From the cell containing the given text, extract its center point as [x, y] coordinate. 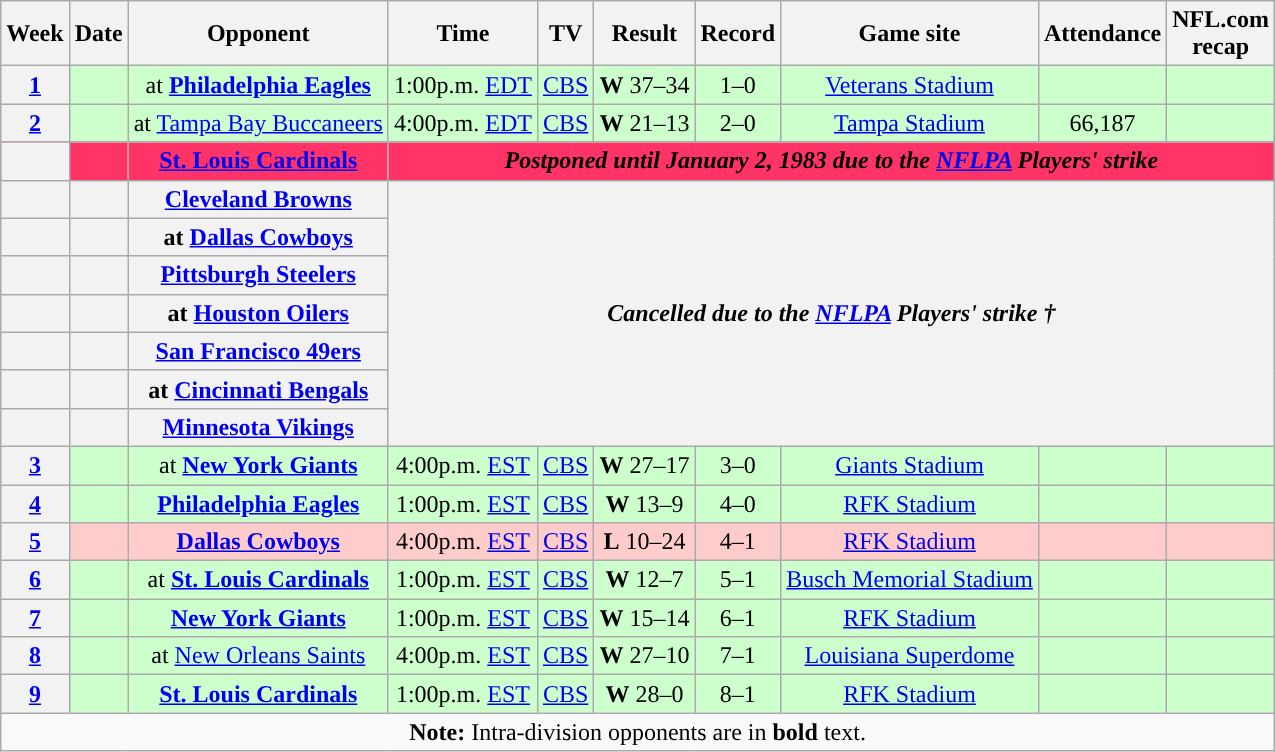
Attendance [1102, 34]
1 [35, 85]
Busch Memorial Stadium [910, 580]
W 12–7 [644, 580]
NFL.comrecap [1221, 34]
6 [35, 580]
Postponed until January 2, 1983 due to the NFLPA Players' strike [831, 161]
2 [35, 123]
4–0 [738, 503]
San Francisco 49ers [258, 351]
2–0 [738, 123]
4:00p.m. EDT [462, 123]
9 [35, 694]
W 15–14 [644, 618]
W 27–17 [644, 465]
Result [644, 34]
Veterans Stadium [910, 85]
4–1 [738, 542]
Record [738, 34]
6–1 [738, 618]
1:00p.m. EDT [462, 85]
3–0 [738, 465]
4 [35, 503]
Minnesota Vikings [258, 427]
5–1 [738, 580]
8 [35, 656]
Cleveland Browns [258, 199]
5 [35, 542]
Cancelled due to the NFLPA Players' strike † [831, 313]
Note: Intra-division opponents are in bold text. [638, 732]
at Philadelphia Eagles [258, 85]
W 28–0 [644, 694]
Week [35, 34]
at New Orleans Saints [258, 656]
New York Giants [258, 618]
Dallas Cowboys [258, 542]
Opponent [258, 34]
at Houston Oilers [258, 313]
Pittsburgh Steelers [258, 275]
at Dallas Cowboys [258, 237]
at Tampa Bay Buccaneers [258, 123]
Louisiana Superdome [910, 656]
L 10–24 [644, 542]
8–1 [738, 694]
at St. Louis Cardinals [258, 580]
W 21–13 [644, 123]
66,187 [1102, 123]
Tampa Stadium [910, 123]
TV [565, 34]
W 13–9 [644, 503]
1–0 [738, 85]
W 27–10 [644, 656]
Game site [910, 34]
7 [35, 618]
at Cincinnati Bengals [258, 389]
W 37–34 [644, 85]
at New York Giants [258, 465]
Time [462, 34]
Giants Stadium [910, 465]
Date [98, 34]
3 [35, 465]
7–1 [738, 656]
Philadelphia Eagles [258, 503]
